For the text-containing cell, return its midpoint in [X, Y] coordinate format. 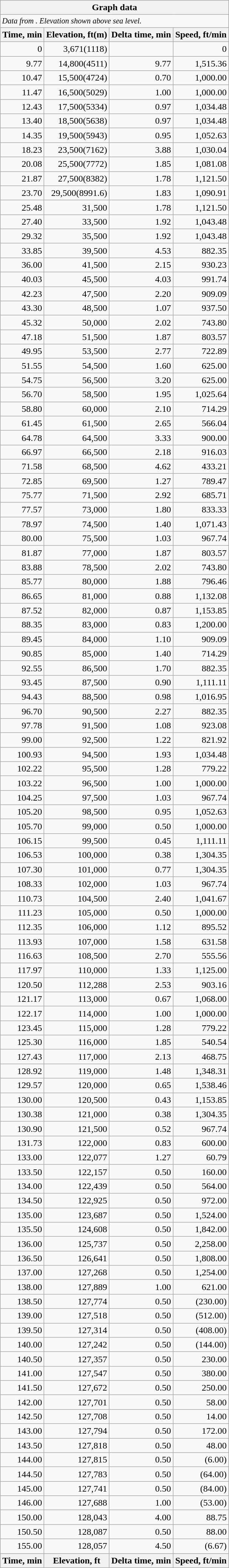
122,925 [77, 1201]
27,500(8382) [77, 179]
903.16 [201, 985]
0.90 [141, 682]
2.27 [141, 711]
127,708 [77, 1416]
600.00 [201, 1143]
1.08 [141, 725]
43.30 [22, 308]
99.00 [22, 740]
127,741 [77, 1489]
127,357 [77, 1359]
36.00 [22, 265]
83,000 [77, 625]
48,500 [77, 308]
97,500 [77, 798]
85.77 [22, 582]
102,000 [77, 884]
90.85 [22, 654]
66,500 [77, 452]
1.12 [141, 927]
4.03 [141, 279]
1,348.31 [201, 1071]
(84.00) [201, 1489]
127,688 [77, 1503]
112.35 [22, 927]
1,068.00 [201, 999]
49.95 [22, 351]
77,000 [77, 553]
134.00 [22, 1186]
110.73 [22, 898]
86.65 [22, 596]
2.70 [141, 956]
142.00 [22, 1402]
119,000 [77, 1071]
122,157 [77, 1172]
29,500(8991.6) [77, 193]
105,000 [77, 913]
122.17 [22, 1014]
1.33 [141, 970]
41,500 [77, 265]
127,268 [77, 1273]
96,500 [77, 783]
916.03 [201, 452]
42.23 [22, 294]
1,524.00 [201, 1215]
127.43 [22, 1057]
104.25 [22, 798]
127,774 [77, 1301]
92,500 [77, 740]
105.70 [22, 826]
73,000 [77, 510]
0.67 [141, 999]
130.00 [22, 1100]
100,000 [77, 855]
117.97 [22, 970]
3.33 [141, 438]
68,500 [77, 466]
135.50 [22, 1230]
150.50 [22, 1532]
60,000 [77, 409]
106,000 [77, 927]
833.33 [201, 510]
107,000 [77, 941]
88.35 [22, 625]
23.70 [22, 193]
900.00 [201, 438]
10.47 [22, 78]
75.77 [22, 495]
172.00 [201, 1431]
(144.00) [201, 1344]
120,000 [77, 1085]
39,500 [77, 250]
17,500(5334) [77, 107]
108,500 [77, 956]
138.50 [22, 1301]
121,000 [77, 1114]
137.00 [22, 1273]
0.87 [141, 610]
136.50 [22, 1258]
1,132.08 [201, 596]
150.00 [22, 1517]
88.75 [201, 1517]
(64.00) [201, 1474]
4.53 [141, 250]
937.50 [201, 308]
(53.00) [201, 1503]
143.50 [22, 1445]
895.52 [201, 927]
685.71 [201, 495]
4.62 [141, 466]
140.00 [22, 1344]
(6.00) [201, 1460]
53,500 [77, 351]
2.65 [141, 423]
82,000 [77, 610]
139.50 [22, 1330]
139.00 [22, 1316]
122,077 [77, 1157]
25,500(7772) [77, 164]
0.43 [141, 1100]
250.00 [201, 1388]
1,125.00 [201, 970]
1,254.00 [201, 1273]
127,815 [77, 1460]
125,737 [77, 1244]
0.88 [141, 596]
48.00 [201, 1445]
122,000 [77, 1143]
2.13 [141, 1057]
991.74 [201, 279]
127,818 [77, 1445]
117,000 [77, 1057]
105.20 [22, 812]
116.63 [22, 956]
23,500(7162) [77, 150]
121.17 [22, 999]
796.46 [201, 582]
18,500(5638) [77, 121]
1,030.04 [201, 150]
99,000 [77, 826]
106.53 [22, 855]
58,500 [77, 394]
155.00 [22, 1546]
113,000 [77, 999]
58.00 [201, 1402]
821.92 [201, 740]
74,500 [77, 524]
124,608 [77, 1230]
64,500 [77, 438]
61.45 [22, 423]
(6.67) [201, 1546]
972.00 [201, 1201]
127,242 [77, 1344]
51.55 [22, 366]
555.56 [201, 956]
35,500 [77, 236]
58.80 [22, 409]
113.93 [22, 941]
127,547 [77, 1373]
1,081.08 [201, 164]
722.89 [201, 351]
1,808.00 [201, 1258]
380.00 [201, 1373]
128.92 [22, 1071]
127,314 [77, 1330]
Graph data [114, 8]
56,500 [77, 380]
123,687 [77, 1215]
1,025.64 [201, 394]
16,500(5029) [77, 92]
78.97 [22, 524]
128,057 [77, 1546]
2.40 [141, 898]
930.23 [201, 265]
95,500 [77, 769]
106.15 [22, 841]
94.43 [22, 697]
1.10 [141, 639]
1,538.46 [201, 1085]
81,000 [77, 596]
112,288 [77, 985]
102.22 [22, 769]
130.38 [22, 1114]
1,515.36 [201, 64]
141.00 [22, 1373]
85,000 [77, 654]
66.97 [22, 452]
1.83 [141, 193]
64.78 [22, 438]
1,041.67 [201, 898]
128,087 [77, 1532]
144.00 [22, 1460]
33,500 [77, 222]
2.20 [141, 294]
1,200.00 [201, 625]
51,500 [77, 337]
1.80 [141, 510]
18.23 [22, 150]
130.90 [22, 1129]
115,000 [77, 1028]
78,500 [77, 567]
71.58 [22, 466]
141.50 [22, 1388]
133.00 [22, 1157]
468.75 [201, 1057]
40.03 [22, 279]
135.00 [22, 1215]
121,500 [77, 1129]
27.40 [22, 222]
93.45 [22, 682]
(512.00) [201, 1316]
789.47 [201, 481]
80,000 [77, 582]
87.52 [22, 610]
94,500 [77, 755]
83.88 [22, 567]
47.18 [22, 337]
87,500 [77, 682]
0.65 [141, 1085]
88.00 [201, 1532]
621.00 [201, 1287]
(230.00) [201, 1301]
4.00 [141, 1517]
97.78 [22, 725]
1.48 [141, 1071]
100.93 [22, 755]
1.60 [141, 366]
12.43 [22, 107]
0.77 [141, 869]
47,500 [77, 294]
1,016.95 [201, 697]
1,071.43 [201, 524]
99,500 [77, 841]
120.50 [22, 985]
96.70 [22, 711]
71,500 [77, 495]
0.98 [141, 697]
60.79 [201, 1157]
0.45 [141, 841]
88,500 [77, 697]
45,500 [77, 279]
1.93 [141, 755]
116,000 [77, 1042]
140.50 [22, 1359]
125.30 [22, 1042]
75,500 [77, 539]
98,500 [77, 812]
433.21 [201, 466]
122,439 [77, 1186]
145.00 [22, 1489]
0.52 [141, 1129]
111.23 [22, 913]
84,000 [77, 639]
108.33 [22, 884]
2.53 [141, 985]
2.92 [141, 495]
13.40 [22, 121]
1.95 [141, 394]
11.47 [22, 92]
1.58 [141, 941]
1,090.91 [201, 193]
89.45 [22, 639]
14.00 [201, 1416]
2.77 [141, 351]
1,842.00 [201, 1230]
21.87 [22, 179]
566.04 [201, 423]
Elevation, ft(m) [77, 34]
104,500 [77, 898]
92.55 [22, 668]
144.50 [22, 1474]
138.00 [22, 1287]
101,000 [77, 869]
127,889 [77, 1287]
923.08 [201, 725]
143.00 [22, 1431]
25.48 [22, 207]
80.00 [22, 539]
2.10 [141, 409]
3,671(1118) [77, 49]
126,641 [77, 1258]
54.75 [22, 380]
1.88 [141, 582]
131.73 [22, 1143]
127,672 [77, 1388]
123.45 [22, 1028]
136.00 [22, 1244]
54,500 [77, 366]
134.50 [22, 1201]
120,500 [77, 1100]
127,701 [77, 1402]
129.57 [22, 1085]
3.20 [141, 380]
1.70 [141, 668]
2.18 [141, 452]
45.32 [22, 323]
142.50 [22, 1416]
127,794 [77, 1431]
29.32 [22, 236]
114,000 [77, 1014]
2.15 [141, 265]
631.58 [201, 941]
33.85 [22, 250]
0.70 [141, 78]
72.85 [22, 481]
4.50 [141, 1546]
564.00 [201, 1186]
1.22 [141, 740]
2,258.00 [201, 1244]
540.54 [201, 1042]
20.08 [22, 164]
133.50 [22, 1172]
90,500 [77, 711]
3.88 [141, 150]
Elevation, ft [77, 1560]
31,500 [77, 207]
127,518 [77, 1316]
91,500 [77, 725]
14.35 [22, 135]
61,500 [77, 423]
81.87 [22, 553]
110,000 [77, 970]
(408.00) [201, 1330]
160.00 [201, 1172]
14,800(4511) [77, 64]
1.07 [141, 308]
107.30 [22, 869]
103.22 [22, 783]
50,000 [77, 323]
15,500(4724) [77, 78]
69,500 [77, 481]
146.00 [22, 1503]
127,783 [77, 1474]
19,500(5943) [77, 135]
56.70 [22, 394]
128,043 [77, 1517]
Data from . Elevation shown above sea level. [114, 21]
230.00 [201, 1359]
86,500 [77, 668]
77.57 [22, 510]
